Detect which cell encompasses the target text, then output its [X, Y] center coordinate. 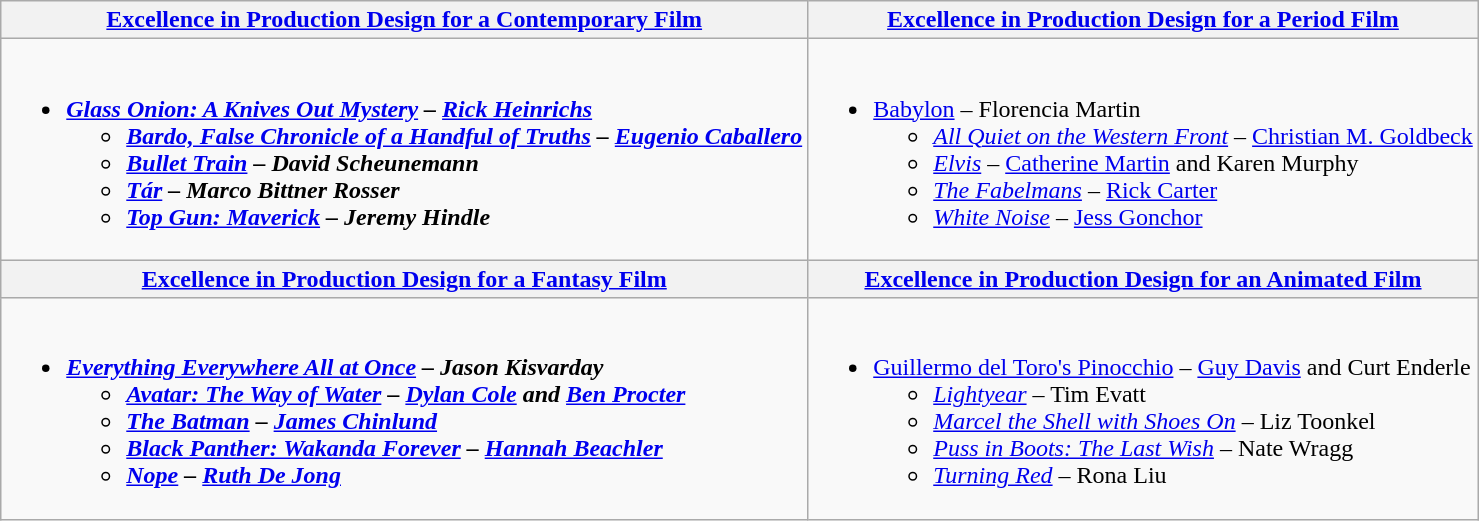
Excellence in Production Design for a Fantasy Film [404, 279]
Excellence in Production Design for a Contemporary Film [404, 20]
Excellence in Production Design for a Period Film [1144, 20]
Excellence in Production Design for an Animated Film [1144, 279]
